Determine the [X, Y] coordinate at the center of the cell enclosing the given text.  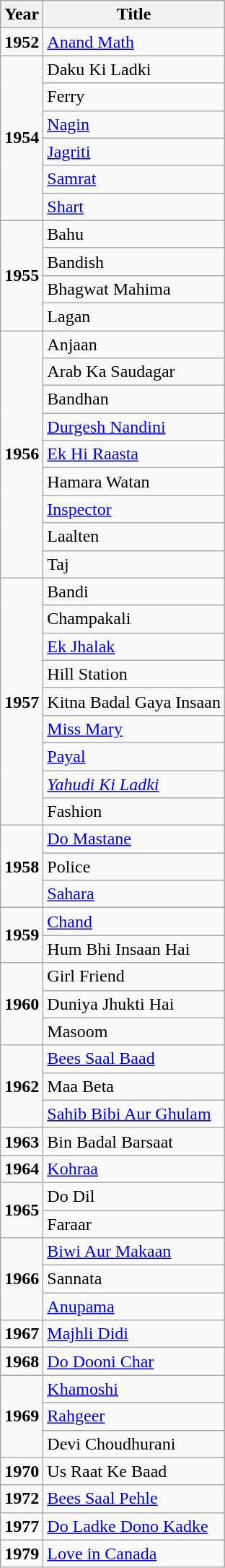
Lagan [134, 316]
Us Raat Ke Baad [134, 1471]
Kohraa [134, 1169]
1959 [22, 935]
Bhagwat Mahima [134, 289]
Hamara Watan [134, 482]
1957 [22, 702]
Sahara [134, 894]
Sannata [134, 1279]
Sahib Bibi Aur Ghulam [134, 1114]
Chand [134, 922]
1954 [22, 138]
Faraar [134, 1224]
Title [134, 14]
1968 [22, 1361]
Police [134, 867]
1972 [22, 1499]
Nagin [134, 124]
Do Ladke Dono Kadke [134, 1526]
Devi Choudhurani [134, 1444]
Bin Badal Barsaat [134, 1141]
Ek Jhalak [134, 646]
1960 [22, 1004]
1963 [22, 1141]
Rahgeer [134, 1416]
Jagriti [134, 152]
1966 [22, 1279]
Love in Canada [134, 1554]
Anupama [134, 1307]
1962 [22, 1086]
Miss Mary [134, 729]
Shart [134, 207]
Majhli Didi [134, 1334]
1970 [22, 1471]
1956 [22, 455]
Yahudi Ki Ladki [134, 784]
Taj [134, 564]
Bees Saal Pehle [134, 1499]
Bandish [134, 261]
Do Dooni Char [134, 1361]
1952 [22, 42]
Bees Saal Baad [134, 1059]
Hill Station [134, 674]
Masoom [134, 1031]
1965 [22, 1210]
Laalten [134, 537]
Duniya Jhukti Hai [134, 1004]
1967 [22, 1334]
Girl Friend [134, 976]
Anand Math [134, 42]
1969 [22, 1416]
Bandi [134, 592]
1977 [22, 1526]
Do Mastane [134, 839]
Ferry [134, 97]
1979 [22, 1554]
Maa Beta [134, 1086]
Durgesh Nandini [134, 427]
1955 [22, 275]
1964 [22, 1169]
Champakali [134, 619]
Year [22, 14]
Biwi Aur Makaan [134, 1252]
Inspector [134, 509]
Kitna Badal Gaya Insaan [134, 701]
1958 [22, 867]
Fashion [134, 812]
Bandhan [134, 399]
Arab Ka Saudagar [134, 372]
Anjaan [134, 345]
Ek Hi Raasta [134, 454]
Bahu [134, 234]
Samrat [134, 179]
Hum Bhi Insaan Hai [134, 949]
Do Dil [134, 1196]
Payal [134, 756]
Daku Ki Ladki [134, 69]
Khamoshi [134, 1389]
